Capture the cell that displays the provided text and extract its (X, Y) central coordinate. 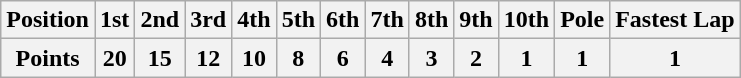
9th (476, 20)
5th (298, 20)
6 (343, 58)
10 (254, 58)
7th (387, 20)
20 (114, 58)
8 (298, 58)
6th (343, 20)
8th (431, 20)
1st (114, 20)
Points (48, 58)
Fastest Lap (675, 20)
Position (48, 20)
12 (208, 58)
10th (526, 20)
3rd (208, 20)
4 (387, 58)
2 (476, 58)
3 (431, 58)
2nd (160, 20)
15 (160, 58)
Pole (582, 20)
4th (254, 20)
